Capture the cell that displays the provided text and extract its [x, y] central coordinate. 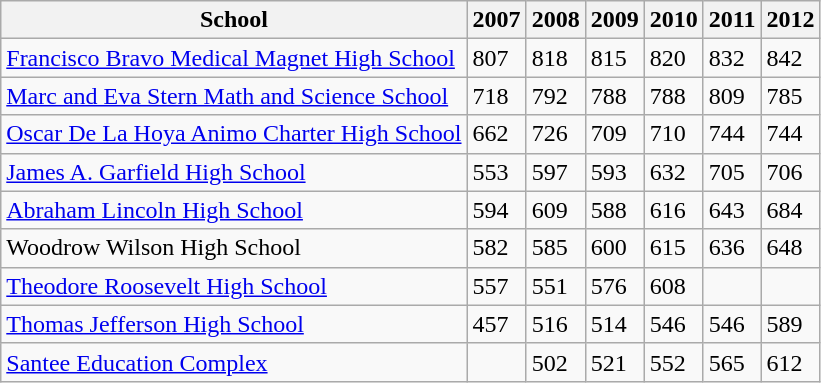
684 [790, 210]
593 [614, 172]
709 [614, 134]
516 [556, 324]
Woodrow Wilson High School [234, 248]
Oscar De La Hoya Animo Charter High School [234, 134]
Marc and Eva Stern Math and Science School [234, 96]
2008 [556, 20]
818 [556, 58]
502 [556, 362]
James A. Garfield High School [234, 172]
726 [556, 134]
632 [674, 172]
521 [614, 362]
792 [556, 96]
815 [614, 58]
706 [790, 172]
705 [732, 172]
514 [614, 324]
589 [790, 324]
600 [614, 248]
Theodore Roosevelt High School [234, 286]
615 [674, 248]
820 [674, 58]
553 [496, 172]
612 [790, 362]
710 [674, 134]
594 [496, 210]
552 [674, 362]
636 [732, 248]
2007 [496, 20]
608 [674, 286]
Thomas Jefferson High School [234, 324]
565 [732, 362]
582 [496, 248]
842 [790, 58]
809 [732, 96]
609 [556, 210]
718 [496, 96]
Francisco Bravo Medical Magnet High School [234, 58]
585 [556, 248]
576 [614, 286]
457 [496, 324]
Santee Education Complex [234, 362]
551 [556, 286]
643 [732, 210]
648 [790, 248]
807 [496, 58]
832 [732, 58]
Abraham Lincoln High School [234, 210]
597 [556, 172]
2010 [674, 20]
557 [496, 286]
785 [790, 96]
School [234, 20]
616 [674, 210]
2011 [732, 20]
662 [496, 134]
2012 [790, 20]
2009 [614, 20]
588 [614, 210]
